From the cell containing the given text, extract its center point as [X, Y] coordinate. 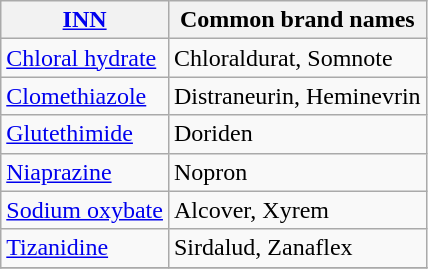
Common brand names [297, 20]
Glutethimide [85, 134]
Nopron [297, 172]
Doriden [297, 134]
Tizanidine [85, 248]
Chloral hydrate [85, 58]
Sirdalud, Zanaflex [297, 248]
Alcover, Xyrem [297, 210]
Sodium oxybate [85, 210]
Niaprazine [85, 172]
Chloraldurat, Somnote [297, 58]
INN [85, 20]
Clomethiazole [85, 96]
Distraneurin, Heminevrin [297, 96]
